Locate the cell with the specified text and output its [X, Y] center coordinate. 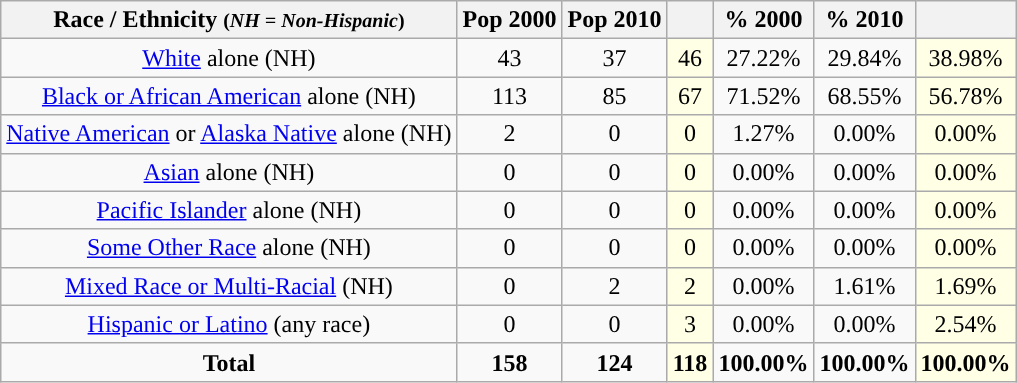
29.84% [864, 58]
56.78% [966, 96]
% 2010 [864, 20]
113 [510, 96]
2.54% [966, 324]
67 [690, 96]
118 [690, 362]
Race / Ethnicity (NH = Non-Hispanic) [229, 20]
37 [614, 58]
Pop 2000 [510, 20]
Pop 2010 [614, 20]
124 [614, 362]
85 [614, 96]
68.55% [864, 96]
158 [510, 362]
Hispanic or Latino (any race) [229, 324]
Pacific Islander alone (NH) [229, 210]
71.52% [764, 96]
1.27% [764, 134]
% 2000 [764, 20]
27.22% [764, 58]
1.69% [966, 286]
Some Other Race alone (NH) [229, 248]
Mixed Race or Multi-Racial (NH) [229, 286]
Native American or Alaska Native alone (NH) [229, 134]
43 [510, 58]
38.98% [966, 58]
46 [690, 58]
3 [690, 324]
White alone (NH) [229, 58]
1.61% [864, 286]
Black or African American alone (NH) [229, 96]
Asian alone (NH) [229, 172]
Total [229, 362]
